Return (X, Y) of the center of cell containing provided text 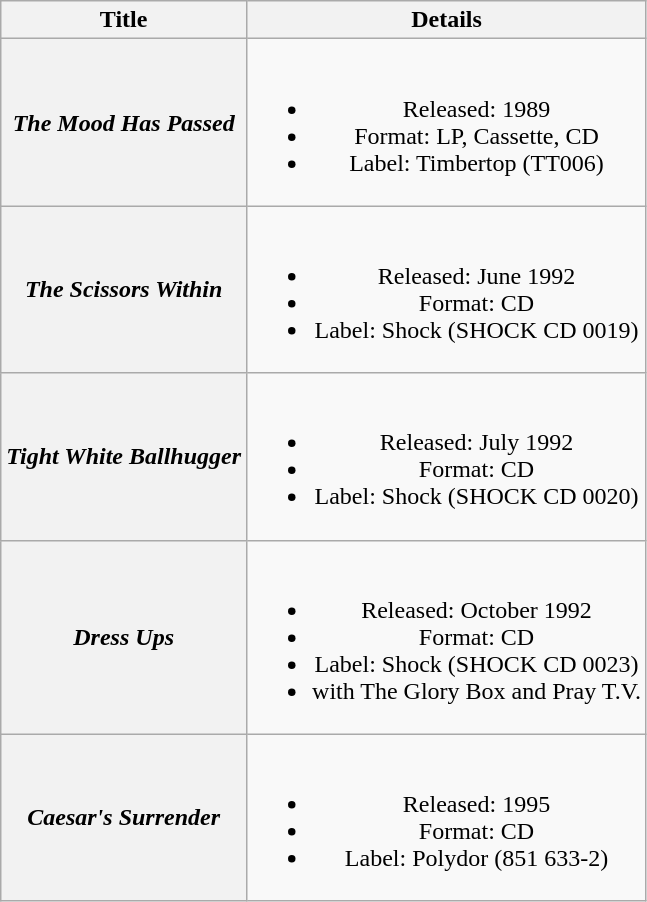
Released: July 1992Format: CDLabel: Shock (SHOCK CD 0020) (447, 456)
The Mood Has Passed (124, 122)
The Scissors Within (124, 290)
Dress Ups (124, 637)
Tight White Ballhugger (124, 456)
Released: October 1992Format: CDLabel: Shock (SHOCK CD 0023)with The Glory Box and Pray T.V. (447, 637)
Caesar's Surrender (124, 818)
Released: 1989Format: LP, Cassette, CDLabel: Timbertop (TT006) (447, 122)
Title (124, 20)
Released: June 1992Format: CDLabel: Shock (SHOCK CD 0019) (447, 290)
Released: 1995Format: CDLabel: Polydor (851 633-2) (447, 818)
Details (447, 20)
